For the text-containing cell, return its midpoint in (x, y) coordinate format. 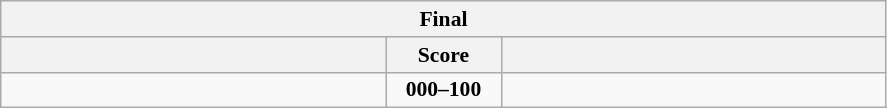
Score (444, 55)
Final (444, 19)
000–100 (444, 90)
